Determine the [X, Y] coordinate at the center of the cell enclosing the given text.  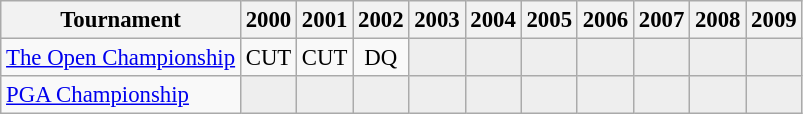
The Open Championship [121, 58]
2002 [381, 20]
2007 [661, 20]
DQ [381, 58]
PGA Championship [121, 95]
2000 [268, 20]
2001 [325, 20]
2009 [774, 20]
2006 [605, 20]
2005 [549, 20]
Tournament [121, 20]
2008 [718, 20]
2003 [437, 20]
2004 [493, 20]
